Locate the cell with the specified text and output its [X, Y] center coordinate. 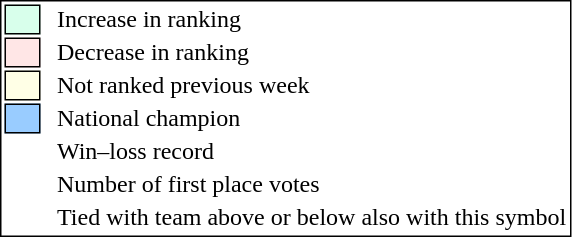
Win–loss record [312, 151]
Not ranked previous week [312, 85]
National champion [312, 119]
Tied with team above or below also with this symbol [312, 217]
Number of first place votes [312, 185]
Increase in ranking [312, 19]
Decrease in ranking [312, 53]
